Return the (X, Y) coordinate for the center point of the cell that contains the specified text.  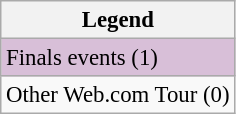
Legend (118, 20)
Finals events (1) (118, 58)
Other Web.com Tour (0) (118, 95)
